Find where the given text appears and provide that cell's center as [x, y] coordinate. 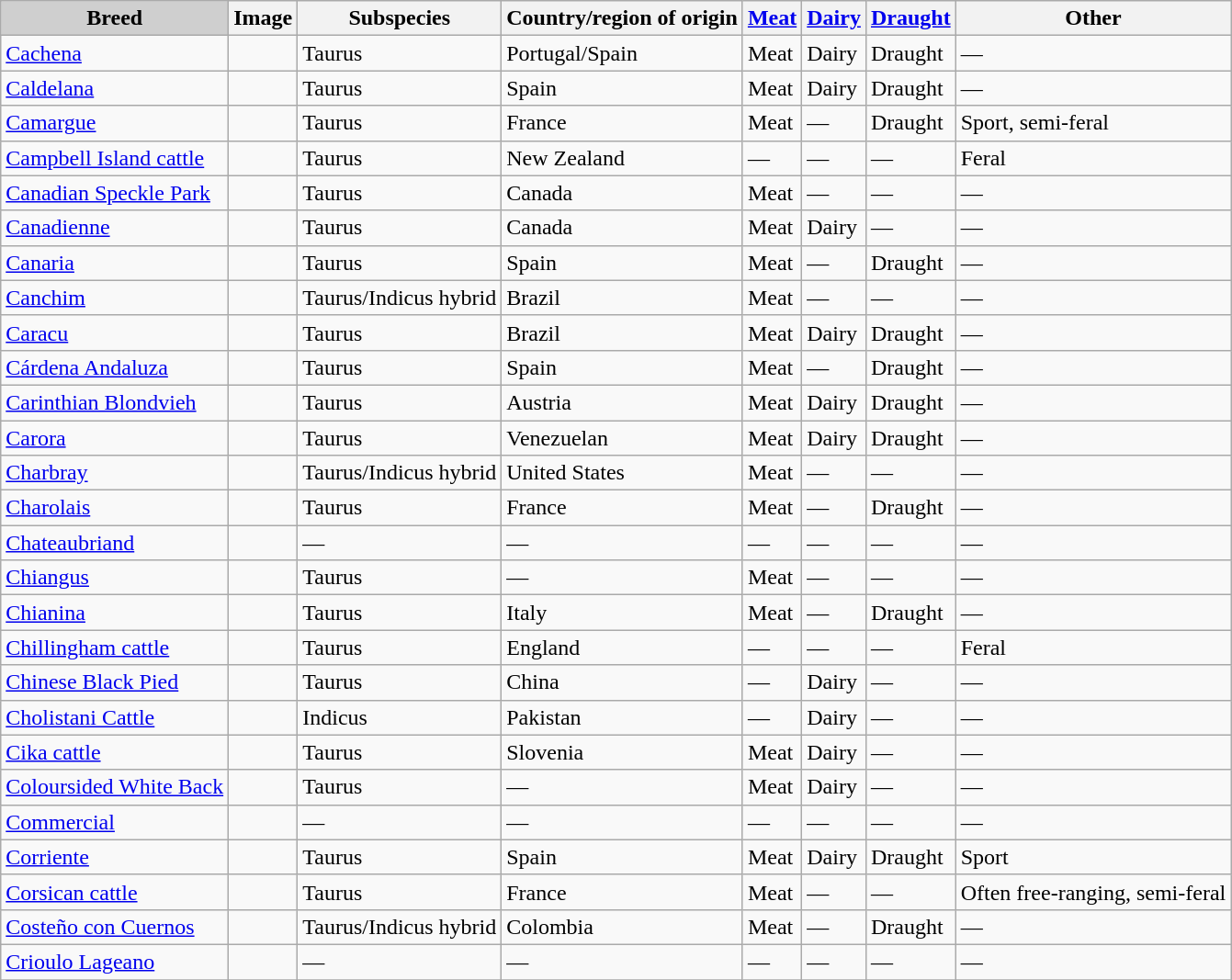
Costeño con Cuernos [115, 927]
Sport, semi-feral [1093, 123]
Canadienne [115, 228]
Subspecies [400, 18]
Corsican cattle [115, 892]
Slovenia [623, 752]
Charbray [115, 473]
Austria [623, 402]
Colombia [623, 927]
Cholistani Cattle [115, 717]
Portugal/Spain [623, 53]
Campbell Island cattle [115, 158]
Often free-ranging, semi-feral [1093, 892]
Pakistan [623, 717]
New Zealand [623, 158]
Chiangus [115, 578]
Caracu [115, 332]
Cárdena Andaluza [115, 367]
Canaria [115, 263]
Corriente [115, 857]
Carora [115, 438]
Chateaubriand [115, 543]
Commercial [115, 822]
Sport [1093, 857]
Other [1093, 18]
Venezuelan [623, 438]
Cachena [115, 53]
Canadian Speckle Park [115, 193]
United States [623, 473]
Breed [115, 18]
Crioulo Lageano [115, 962]
Coloursided White Back [115, 787]
England [623, 648]
Chianina [115, 613]
Chillingham cattle [115, 648]
Image [263, 18]
Charolais [115, 508]
Italy [623, 613]
Caldelana [115, 88]
Indicus [400, 717]
Country/region of origin [623, 18]
Chinese Black Pied [115, 682]
Canchim [115, 298]
China [623, 682]
Camargue [115, 123]
Carinthian Blondvieh [115, 402]
Cika cattle [115, 752]
